Search for the cell housing the specified text and yield its [X, Y] center coordinate. 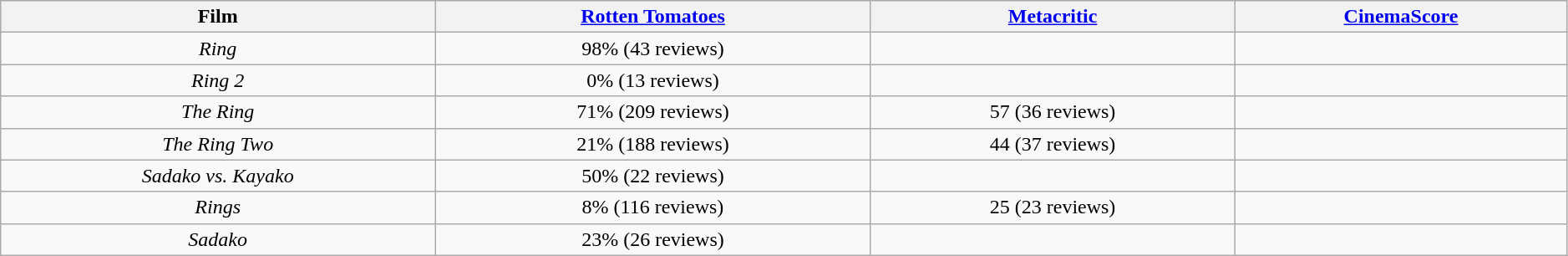
Ring [218, 49]
CinemaScore [1401, 17]
71% (209 reviews) [653, 112]
25 (23 reviews) [1053, 207]
Metacritic [1053, 17]
23% (26 reviews) [653, 239]
Ring 2 [218, 80]
Sadako [218, 239]
57 (36 reviews) [1053, 112]
8% (116 reviews) [653, 207]
The Ring [218, 112]
0% (13 reviews) [653, 80]
The Ring Two [218, 144]
21% (188 reviews) [653, 144]
Rings [218, 207]
50% (22 reviews) [653, 176]
Rotten Tomatoes [653, 17]
Film [218, 17]
44 (37 reviews) [1053, 144]
98% (43 reviews) [653, 49]
Sadako vs. Kayako [218, 176]
